Return the [X, Y] coordinate for the center point of the cell that contains the specified text.  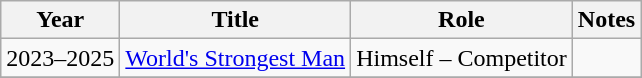
Himself – Competitor [462, 58]
Year [60, 20]
World's Strongest Man [236, 58]
Notes [606, 20]
Role [462, 20]
2023–2025 [60, 58]
Title [236, 20]
